Determine the (X, Y) coordinate at the center of the cell enclosing the given text.  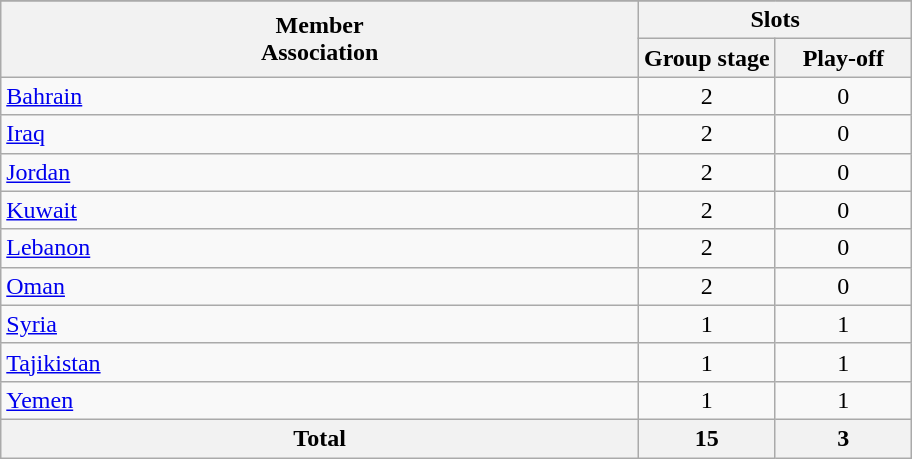
Kuwait (320, 210)
Lebanon (320, 248)
Yemen (320, 400)
Oman (320, 286)
Bahrain (320, 96)
Jordan (320, 172)
Iraq (320, 134)
Total (320, 438)
Play-off (844, 58)
Slots (774, 20)
15 (706, 438)
Tajikistan (320, 362)
Group stage (706, 58)
3 (844, 438)
MemberAssociation (320, 39)
Syria (320, 324)
